Detect which cell encompasses the target text, then output its (x, y) center coordinate. 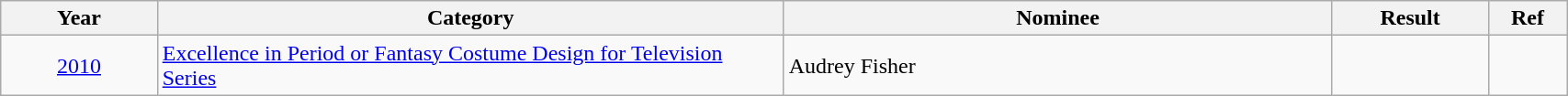
Year (79, 18)
Ref (1527, 18)
Nominee (1058, 18)
2010 (79, 66)
Category (470, 18)
Excellence in Period or Fantasy Costume Design for Television Series (470, 66)
Audrey Fisher (1058, 66)
Result (1410, 18)
